Provide the [X, Y] coordinate of the cell's center where the given text is located.  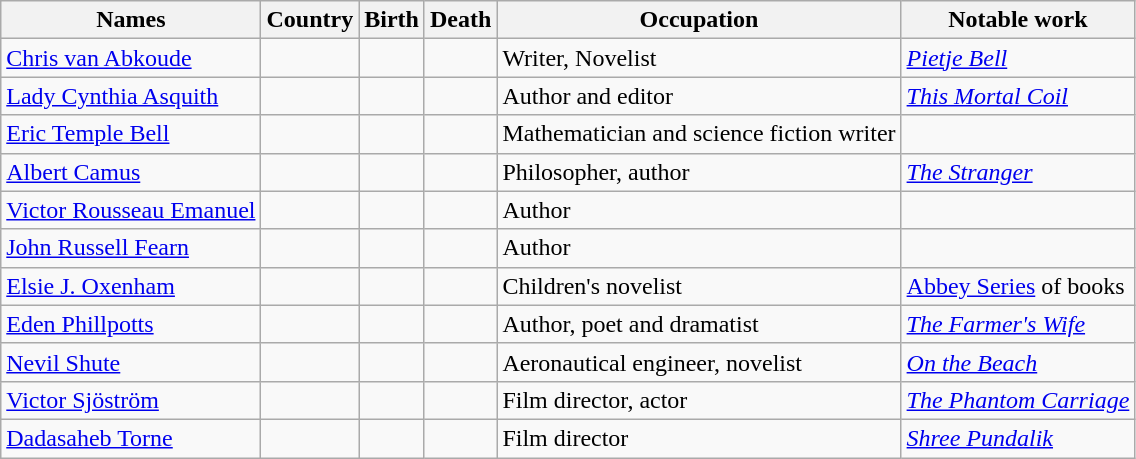
John Russell Fearn [131, 248]
Birth [392, 20]
Occupation [699, 20]
Mathematician and science fiction writer [699, 134]
On the Beach [1018, 362]
Names [131, 20]
The Farmer's Wife [1018, 324]
Country [310, 20]
Eric Temple Bell [131, 134]
Aeronautical engineer, novelist [699, 362]
Abbey Series of books [1018, 286]
The Phantom Carriage [1018, 400]
Philosopher, author [699, 172]
Elsie J. Oxenham [131, 286]
This Mortal Coil [1018, 96]
Albert Camus [131, 172]
Pietje Bell [1018, 58]
Victor Rousseau Emanuel [131, 210]
Children's novelist [699, 286]
Author, poet and dramatist [699, 324]
Lady Cynthia Asquith [131, 96]
Shree Pundalik [1018, 438]
Nevil Shute [131, 362]
Death [460, 20]
Eden Phillpotts [131, 324]
Film director [699, 438]
Writer, Novelist [699, 58]
Film director, actor [699, 400]
Dadasaheb Torne [131, 438]
The Stranger [1018, 172]
Author and editor [699, 96]
Chris van Abkoude [131, 58]
Notable work [1018, 20]
Victor Sjöström [131, 400]
